Detect which cell encompasses the target text, then output its [x, y] center coordinate. 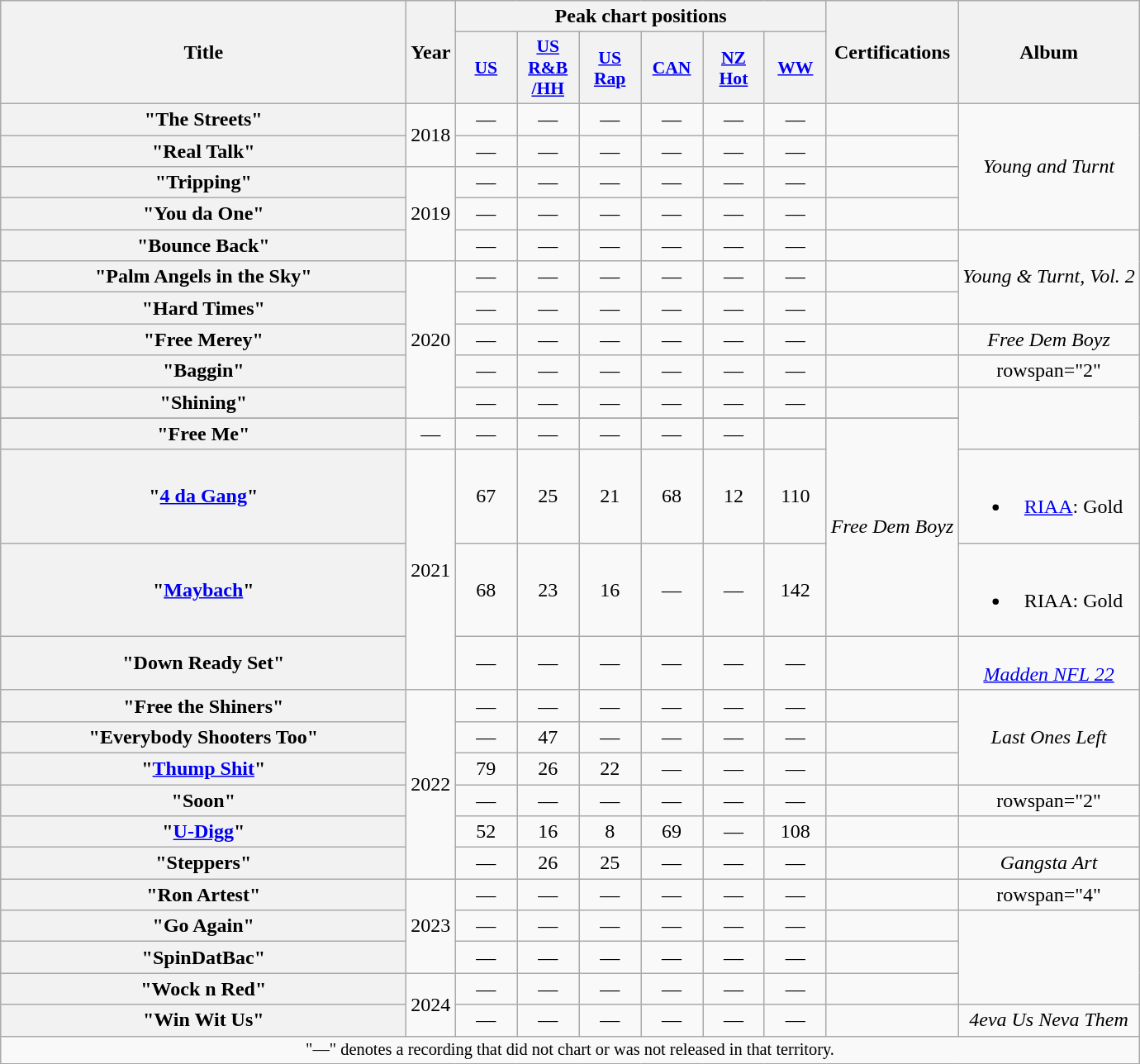
USR&B/HH [549, 68]
"Free the Shiners" [203, 705]
Gangsta Art [1049, 863]
"You da One" [203, 214]
"Win Wit Us" [203, 1020]
NZHot [734, 68]
"SpinDatBac" [203, 957]
Certifications [892, 53]
"Ron Artest" [203, 895]
108 [795, 832]
2023 [431, 926]
2020 [431, 340]
Madden NFL 22 [1049, 663]
"Thump Shit" [203, 768]
"Free Me" [203, 434]
142 [795, 590]
"Everybody Shooters Too" [203, 737]
"Baggin" [203, 371]
2019 [431, 214]
CAN [672, 68]
"Hard Times" [203, 308]
"Down Ready Set" [203, 663]
Young and Turnt [1049, 166]
Peak chart positions [641, 17]
47 [549, 737]
"Free Merey" [203, 340]
"Maybach" [203, 590]
2018 [431, 135]
Year [431, 53]
4eva Us Neva Them [1049, 1020]
21 [610, 496]
"Soon" [203, 800]
8 [610, 832]
USRap [610, 68]
"U-Digg" [203, 832]
22 [610, 768]
67 [486, 496]
"Palm Angels in the Sky" [203, 277]
"—" denotes a recording that did not chart or was not released in that territory. [570, 1050]
WW [795, 68]
"Shining" [203, 402]
"4 da Gang" [203, 496]
"Wock n Red" [203, 989]
US [486, 68]
23 [549, 590]
"Tripping" [203, 183]
79 [486, 768]
rowspan="4" [1049, 895]
Title [203, 53]
2024 [431, 1005]
2021 [431, 570]
"The Streets" [203, 119]
12 [734, 496]
"Bounce Back" [203, 245]
"Real Talk" [203, 151]
Album [1049, 53]
2022 [431, 784]
"Go Again" [203, 926]
52 [486, 832]
69 [672, 832]
Last Ones Left [1049, 737]
"Steppers" [203, 863]
110 [795, 496]
Young & Turnt, Vol. 2 [1049, 277]
